Provide the [x, y] coordinate of the cell's center where the given text is located.  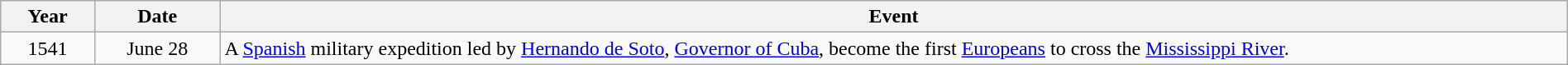
Event [893, 17]
A Spanish military expedition led by Hernando de Soto, Governor of Cuba, become the first Europeans to cross the Mississippi River. [893, 48]
1541 [48, 48]
Year [48, 17]
June 28 [157, 48]
Date [157, 17]
